Determine the (X, Y) coordinate at the center of the cell enclosing the given text.  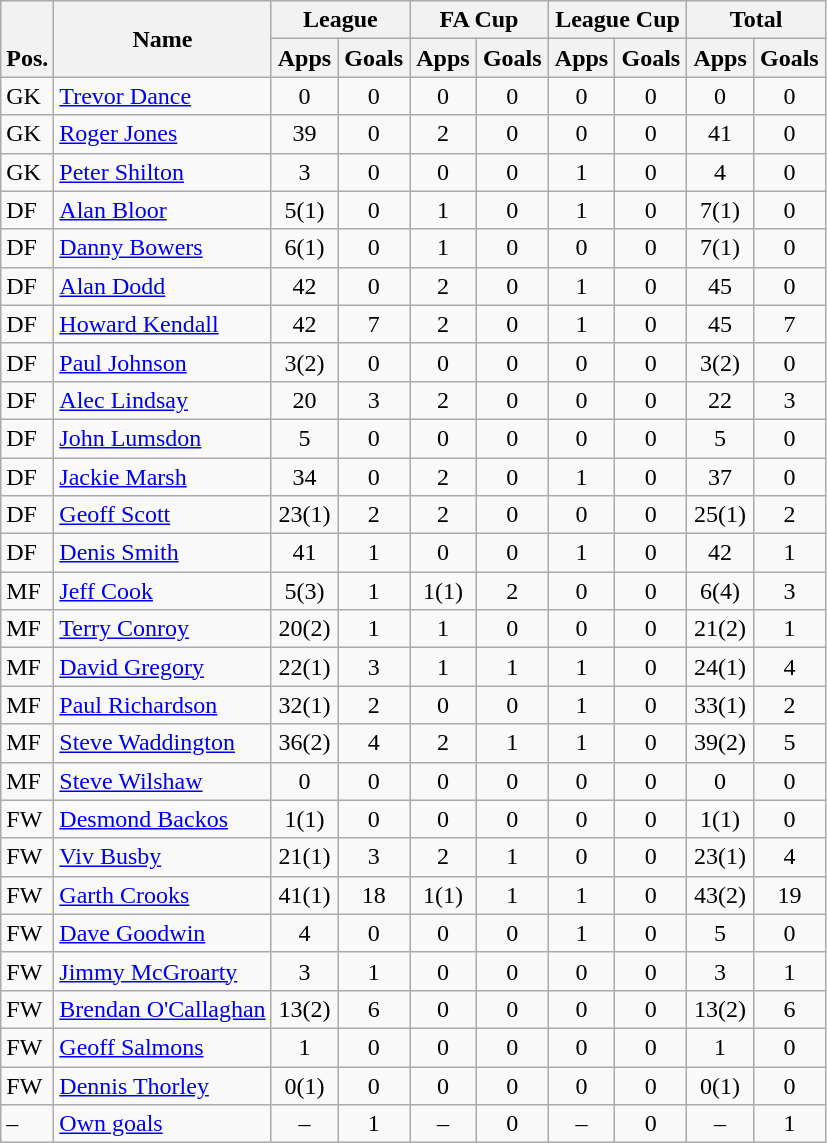
33(1) (720, 705)
39 (304, 134)
Garth Crooks (162, 895)
5(3) (304, 591)
Dave Goodwin (162, 933)
20 (304, 400)
Alec Lindsay (162, 400)
36(2) (304, 743)
Danny Bowers (162, 248)
Denis Smith (162, 553)
24(1) (720, 667)
Total (756, 20)
21(2) (720, 629)
League Cup (618, 20)
25(1) (720, 515)
FA Cup (480, 20)
Viv Busby (162, 857)
Jeff Cook (162, 591)
20(2) (304, 629)
Own goals (162, 1124)
Peter Shilton (162, 172)
37 (720, 477)
41(1) (304, 895)
Desmond Backos (162, 819)
Paul Johnson (162, 362)
Paul Richardson (162, 705)
34 (304, 477)
Pos. (28, 39)
Howard Kendall (162, 324)
22 (720, 400)
League (340, 20)
5(1) (304, 210)
Name (162, 39)
6(4) (720, 591)
39(2) (720, 743)
John Lumsdon (162, 438)
19 (789, 895)
Brendan O'Callaghan (162, 1009)
Steve Wilshaw (162, 781)
21(1) (304, 857)
32(1) (304, 705)
Roger Jones (162, 134)
David Gregory (162, 667)
Geoff Scott (162, 515)
Alan Bloor (162, 210)
22(1) (304, 667)
Steve Waddington (162, 743)
Terry Conroy (162, 629)
18 (374, 895)
6(1) (304, 248)
Jackie Marsh (162, 477)
Jimmy McGroarty (162, 971)
Dennis Thorley (162, 1085)
43(2) (720, 895)
Trevor Dance (162, 96)
Alan Dodd (162, 286)
Geoff Salmons (162, 1047)
